Locate the cell with the specified text and output its [x, y] center coordinate. 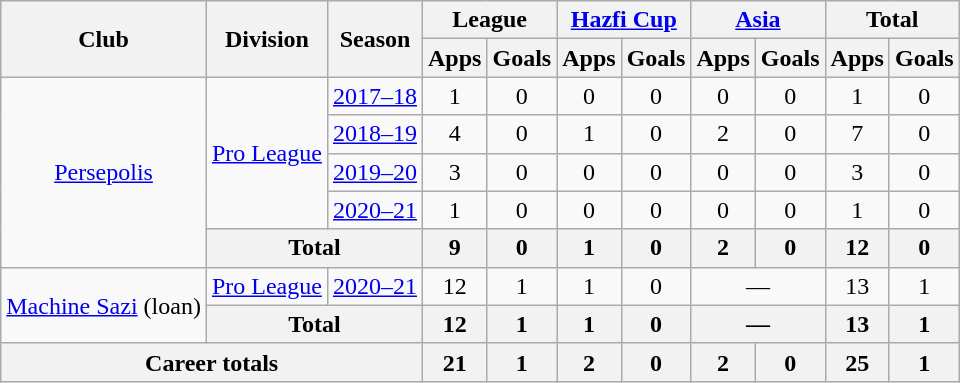
2019–20 [374, 172]
Career totals [212, 362]
25 [857, 362]
7 [857, 134]
9 [455, 248]
Season [374, 39]
Hazfi Cup [624, 20]
21 [455, 362]
4 [455, 134]
2017–18 [374, 96]
Persepolis [104, 172]
Asia [758, 20]
Division [266, 39]
2018–19 [374, 134]
Club [104, 39]
League [490, 20]
Machine Sazi (loan) [104, 305]
